Locate the cell with the specified text and output its [x, y] center coordinate. 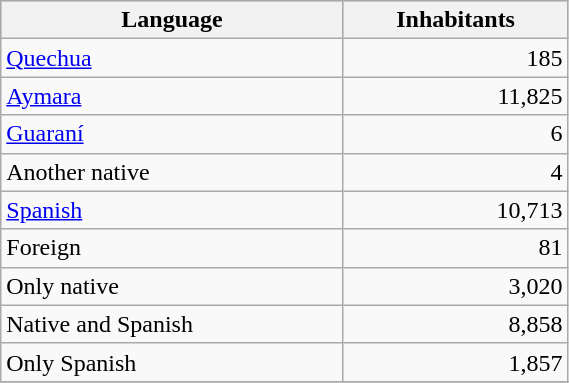
185 [456, 58]
81 [456, 248]
11,825 [456, 96]
Language [172, 20]
6 [456, 134]
Native and Spanish [172, 324]
Another native [172, 172]
Only Spanish [172, 362]
Aymara [172, 96]
1,857 [456, 362]
8,858 [456, 324]
Only native [172, 286]
Guaraní [172, 134]
4 [456, 172]
10,713 [456, 210]
Inhabitants [456, 20]
Quechua [172, 58]
Spanish [172, 210]
Foreign [172, 248]
3,020 [456, 286]
